Return the [x, y] coordinate for the center point of the cell that contains the specified text.  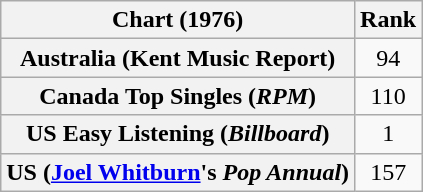
1 [388, 134]
Australia (Kent Music Report) [178, 58]
94 [388, 58]
Chart (1976) [178, 20]
US Easy Listening (Billboard) [178, 134]
157 [388, 172]
US (Joel Whitburn's Pop Annual) [178, 172]
Canada Top Singles (RPM) [178, 96]
110 [388, 96]
Rank [388, 20]
